Pinpoint the cell where the given text exists, returning its (X, Y) midpoint coordinate. 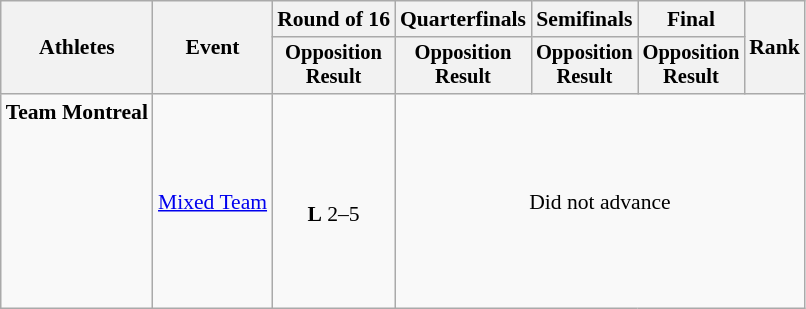
Team Montreal (77, 201)
L 2–5 (334, 201)
Mixed Team (212, 201)
Semifinals (584, 19)
Quarterfinals (463, 19)
Event (212, 48)
Final (692, 19)
Did not advance (600, 201)
Athletes (77, 48)
Rank (774, 48)
Round of 16 (334, 19)
